From the cell containing the given text, extract its center point as [x, y] coordinate. 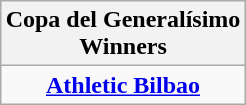
Copa del GeneralísimoWinners [123, 34]
Athletic Bilbao [123, 85]
